From the cell containing the given text, extract its center point as (x, y) coordinate. 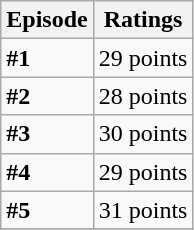
#5 (47, 210)
30 points (143, 134)
Episode (47, 20)
#1 (47, 58)
#3 (47, 134)
31 points (143, 210)
#4 (47, 172)
Ratings (143, 20)
#2 (47, 96)
28 points (143, 96)
